Provide the [X, Y] coordinate of the cell's center where the given text is located.  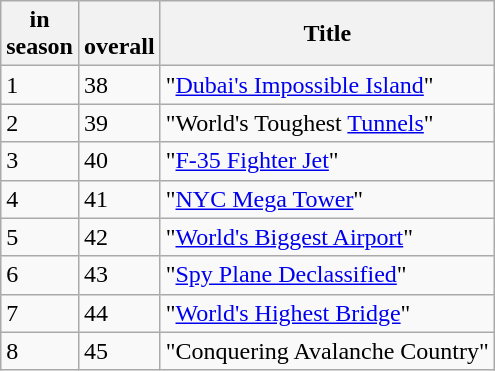
"Spy Plane Declassified" [327, 275]
inseason [40, 34]
6 [40, 275]
"Conquering Avalanche Country" [327, 351]
overall [119, 34]
1 [40, 85]
"F-35 Fighter Jet" [327, 161]
3 [40, 161]
45 [119, 351]
"World's Highest Bridge" [327, 313]
41 [119, 199]
44 [119, 313]
"World's Toughest Tunnels" [327, 123]
Title [327, 34]
38 [119, 85]
7 [40, 313]
39 [119, 123]
42 [119, 237]
8 [40, 351]
"Dubai's Impossible Island" [327, 85]
2 [40, 123]
43 [119, 275]
40 [119, 161]
5 [40, 237]
"NYC Mega Tower" [327, 199]
4 [40, 199]
"World's Biggest Airport" [327, 237]
